Search for the cell housing the specified text and yield its (X, Y) center coordinate. 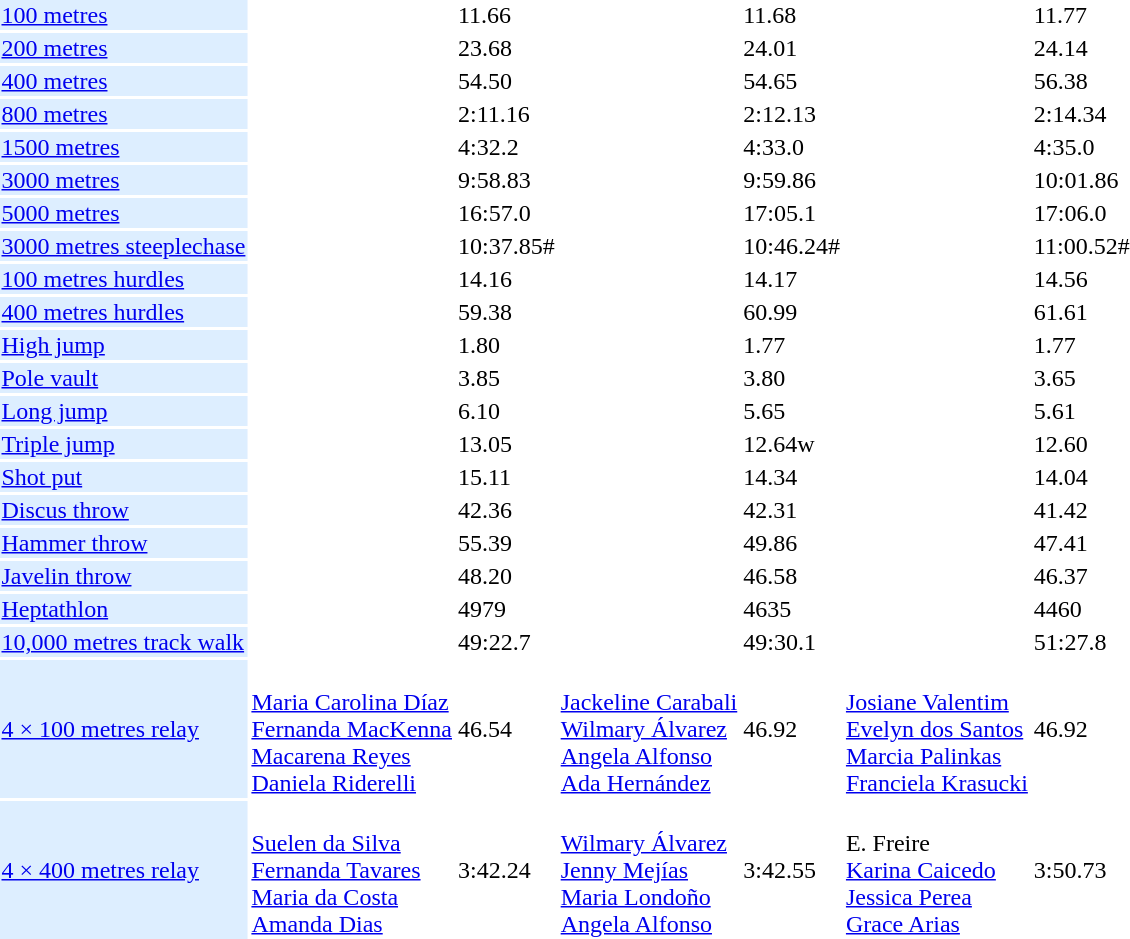
46.92 (792, 729)
Jackeline CarabaliWilmary ÁlvarezAngela AlfonsoAda Hernández (649, 729)
3000 metres steeplechase (124, 246)
E. FreireKarina CaicedoJessica PereaGrace Arias (936, 870)
49:30.1 (792, 642)
12.64w (792, 444)
5000 metres (124, 213)
4 × 100 metres relay (124, 729)
42.31 (792, 510)
Pole vault (124, 378)
46.58 (792, 576)
2:11.16 (506, 114)
100 metres (124, 15)
Suelen da SilvaFernanda TavaresMaria da CostaAmanda Dias (352, 870)
Wilmary ÁlvarezJenny MejíasMaria LondoñoAngela Alfonso (649, 870)
17:05.1 (792, 213)
11.68 (792, 15)
6.10 (506, 411)
14.17 (792, 279)
Maria Carolina DíazFernanda MacKennaMacarena ReyesDaniela Riderelli (352, 729)
High jump (124, 345)
16:57.0 (506, 213)
46.54 (506, 729)
10:46.24# (792, 246)
Triple jump (124, 444)
60.99 (792, 312)
3.80 (792, 378)
11.66 (506, 15)
3000 metres (124, 180)
54.65 (792, 81)
42.36 (506, 510)
9:59.86 (792, 180)
14.16 (506, 279)
59.38 (506, 312)
200 metres (124, 48)
4 × 400 metres relay (124, 870)
14.34 (792, 477)
10,000 metres track walk (124, 642)
400 metres (124, 81)
Shot put (124, 477)
1500 metres (124, 147)
15.11 (506, 477)
4:32.2 (506, 147)
4:33.0 (792, 147)
10:37.85# (506, 246)
23.68 (506, 48)
4979 (506, 609)
1.77 (792, 345)
Josiane ValentimEvelyn dos SantosMarcia PalinkasFranciela Krasucki (936, 729)
3.85 (506, 378)
55.39 (506, 543)
5.65 (792, 411)
13.05 (506, 444)
48.20 (506, 576)
2:12.13 (792, 114)
49.86 (792, 543)
Javelin throw (124, 576)
Heptathlon (124, 609)
3:42.24 (506, 870)
4635 (792, 609)
49:22.7 (506, 642)
Hammer throw (124, 543)
100 metres hurdles (124, 279)
Long jump (124, 411)
400 metres hurdles (124, 312)
3:42.55 (792, 870)
9:58.83 (506, 180)
1.80 (506, 345)
24.01 (792, 48)
Discus throw (124, 510)
800 metres (124, 114)
54.50 (506, 81)
